For the text-containing cell, return its midpoint in [x, y] coordinate format. 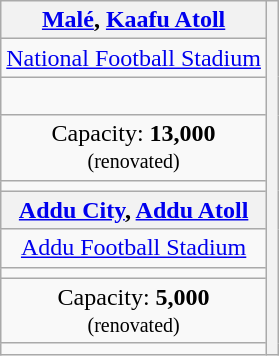
National Football Stadium [134, 58]
Malé, Kaafu Atoll [134, 20]
Capacity: 5,000(renovated) [134, 310]
Addu Football Stadium [134, 248]
Addu City, Addu Atoll [134, 210]
Capacity: 13,000(renovated) [134, 148]
